Scan for the cell matching the given text and deliver its [X, Y] coordinate at center. 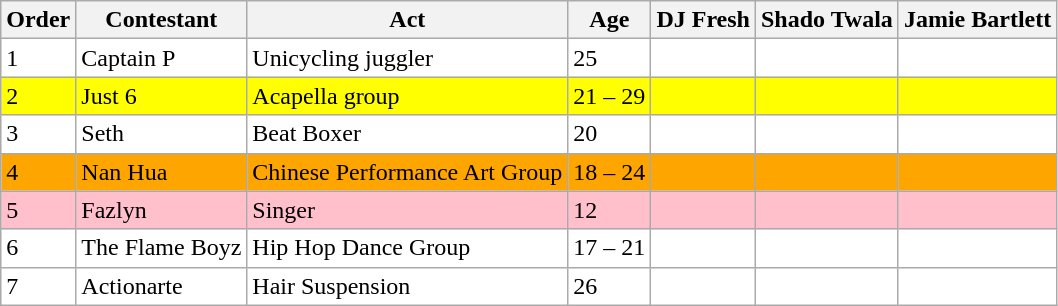
2 [38, 96]
3 [38, 134]
26 [610, 286]
25 [610, 58]
Singer [408, 210]
Hip Hop Dance Group [408, 248]
Jamie Bartlett [977, 20]
Captain P [162, 58]
6 [38, 248]
Act [408, 20]
12 [610, 210]
Actionarte [162, 286]
Chinese Performance Art Group [408, 172]
20 [610, 134]
Acapella group [408, 96]
18 – 24 [610, 172]
7 [38, 286]
Order [38, 20]
DJ Fresh [704, 20]
Nan Hua [162, 172]
Fazlyn [162, 210]
17 – 21 [610, 248]
4 [38, 172]
Contestant [162, 20]
5 [38, 210]
Unicycling juggler [408, 58]
1 [38, 58]
Just 6 [162, 96]
Age [610, 20]
Shado Twala [826, 20]
Hair Suspension [408, 286]
21 – 29 [610, 96]
Seth [162, 134]
The Flame Boyz [162, 248]
Beat Boxer [408, 134]
